Return (X, Y) of the center of cell containing provided text 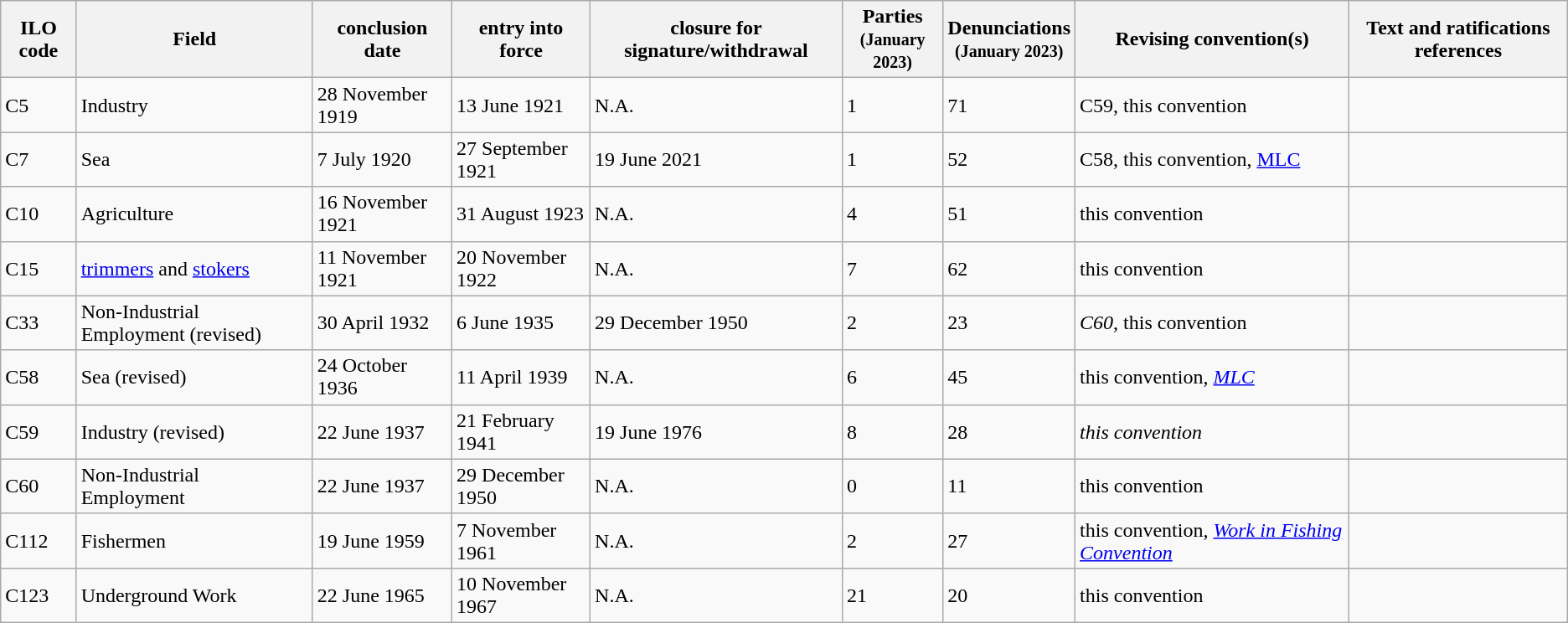
45 (1009, 377)
8 (892, 432)
27 September 1921 (521, 159)
Agriculture (194, 214)
21 (892, 595)
C7 (39, 159)
23 (1009, 323)
C60 (39, 486)
C59 (39, 432)
10 November 1967 (521, 595)
C58, this convention, MLC (1213, 159)
0 (892, 486)
22 June 1965 (382, 595)
Fishermen (194, 541)
19 June 2021 (717, 159)
ILO code (39, 39)
20 November 1922 (521, 268)
11 (1009, 486)
30 April 1932 (382, 323)
Denunciations(January 2023) (1009, 39)
C33 (39, 323)
closure for signature/withdrawal (717, 39)
24 October 1936 (382, 377)
7 (892, 268)
20 (1009, 595)
11 November 1921 (382, 268)
Parties(January 2023) (892, 39)
62 (1009, 268)
Industry (revised) (194, 432)
C5 (39, 106)
16 November 1921 (382, 214)
51 (1009, 214)
52 (1009, 159)
28 November 1919 (382, 106)
Non-Industrial Employment (revised) (194, 323)
Text and ratifications references (1459, 39)
conclusion date (382, 39)
19 June 1959 (382, 541)
this convention, MLC (1213, 377)
trimmers and stokers (194, 268)
4 (892, 214)
6 (892, 377)
C112 (39, 541)
Sea (194, 159)
Field (194, 39)
21 February 1941 (521, 432)
6 June 1935 (521, 323)
7 November 1961 (521, 541)
27 (1009, 541)
7 July 1920 (382, 159)
C123 (39, 595)
Underground Work (194, 595)
Sea (revised) (194, 377)
Non-Industrial Employment (194, 486)
C58 (39, 377)
entry into force (521, 39)
28 (1009, 432)
Revising convention(s) (1213, 39)
C15 (39, 268)
13 June 1921 (521, 106)
11 April 1939 (521, 377)
31 August 1923 (521, 214)
Industry (194, 106)
this convention, Work in Fishing Convention (1213, 541)
C60, this convention (1213, 323)
C10 (39, 214)
71 (1009, 106)
C59, this convention (1213, 106)
19 June 1976 (717, 432)
